Capture the cell that displays the provided text and extract its [x, y] central coordinate. 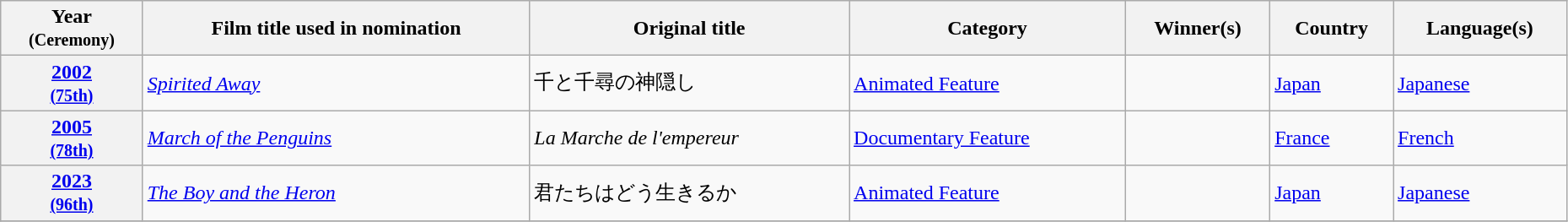
French [1480, 138]
千と千尋の神隠し [690, 83]
Category [988, 29]
Original title [690, 29]
La Marche de l'empereur [690, 138]
君たちはどう生きるか [690, 192]
Language(s) [1480, 29]
2005(78th) [72, 138]
The Boy and the Heron [336, 192]
2023(96th) [72, 192]
March of the Penguins [336, 138]
Spirited Away [336, 83]
France [1332, 138]
Documentary Feature [988, 138]
Country [1332, 29]
Winner(s) [1198, 29]
2002(75th) [72, 83]
Year(Ceremony) [72, 29]
Film title used in nomination [336, 29]
